Return the [x, y] coordinate for the center point of the cell that contains the specified text.  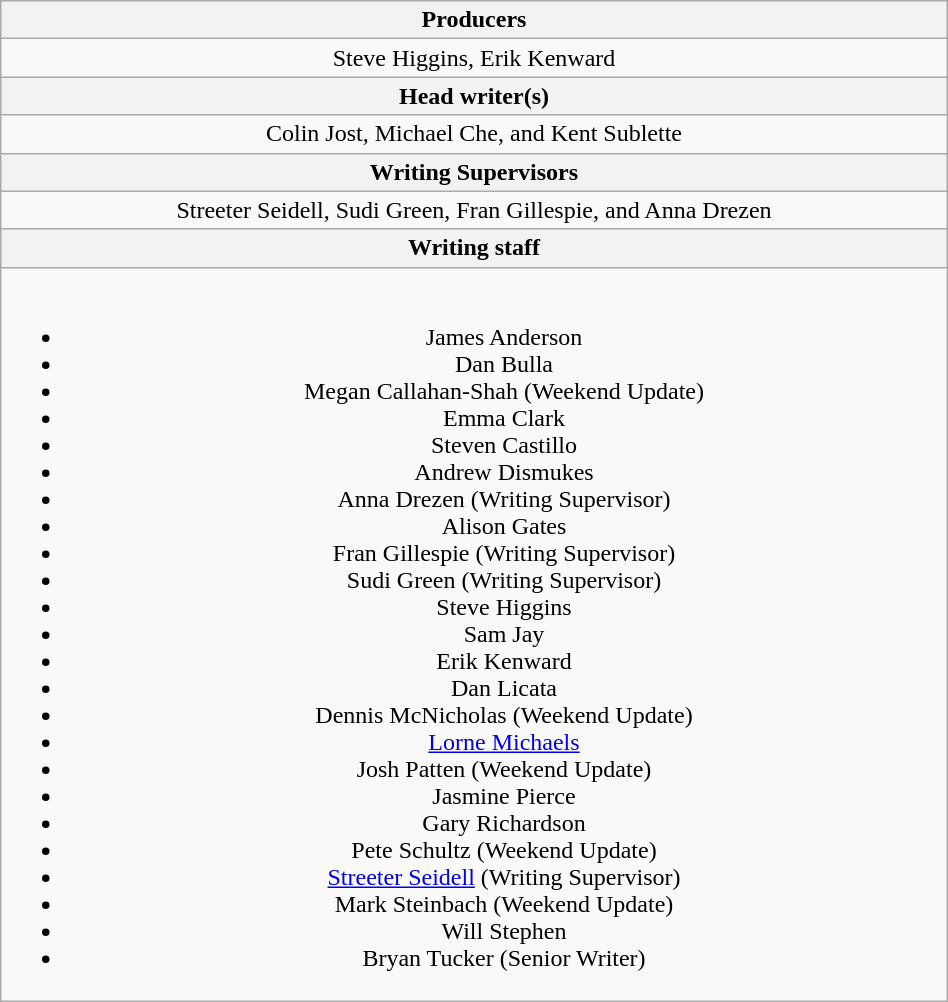
Steve Higgins, Erik Kenward [474, 58]
Streeter Seidell, Sudi Green, Fran Gillespie, and Anna Drezen [474, 210]
Head writer(s) [474, 96]
Writing staff [474, 248]
Producers [474, 20]
Writing Supervisors [474, 172]
Colin Jost, Michael Che, and Kent Sublette [474, 134]
